Return the (X, Y) coordinate for the center point of the cell that contains the specified text.  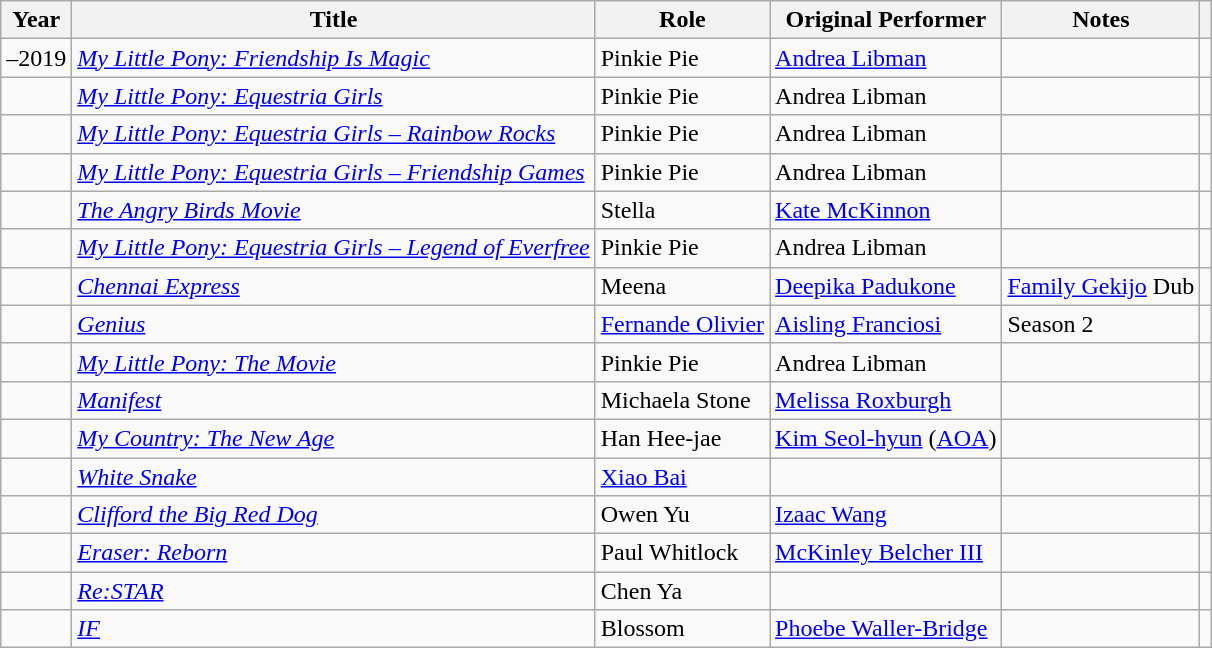
IF (334, 629)
Owen Yu (682, 515)
Kim Seol-hyun (AOA) (886, 438)
Deepika Padukone (886, 286)
Chen Ya (682, 591)
Michaela Stone (682, 400)
My Little Pony: Equestria Girls – Rainbow Rocks (334, 134)
Paul Whitlock (682, 553)
Melissa Roxburgh (886, 400)
Xiao Bai (682, 477)
Clifford the Big Red Dog (334, 515)
My Little Pony: Equestria Girls – Legend of Everfree (334, 248)
Meena (682, 286)
Han Hee-jae (682, 438)
White Snake (334, 477)
Blossom (682, 629)
Stella (682, 210)
Eraser: Reborn (334, 553)
Family Gekijo Dub (1101, 286)
Chennai Express (334, 286)
Notes (1101, 20)
Role (682, 20)
Izaac Wang (886, 515)
Genius (334, 324)
Aisling Franciosi (886, 324)
Original Performer (886, 20)
Title (334, 20)
Fernande Olivier (682, 324)
My Little Pony: The Movie (334, 362)
Year (36, 20)
Manifest (334, 400)
McKinley Belcher III (886, 553)
Season 2 (1101, 324)
The Angry Birds Movie (334, 210)
My Little Pony: Equestria Girls (334, 96)
Re:STAR (334, 591)
My Little Pony: Equestria Girls – Friendship Games (334, 172)
Kate McKinnon (886, 210)
My Little Pony: Friendship Is Magic (334, 58)
Phoebe Waller-Bridge (886, 629)
My Country: The New Age (334, 438)
–2019 (36, 58)
